Output the (X, Y) coordinate of the center of the cell containing the given text.  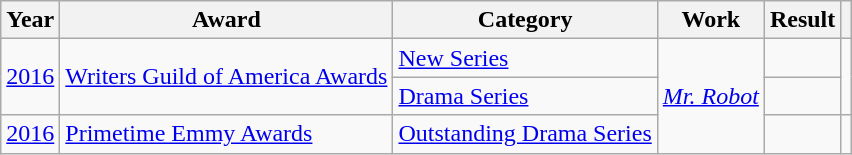
Category (525, 20)
Primetime Emmy Awards (226, 134)
Work (710, 20)
Year (30, 20)
Outstanding Drama Series (525, 134)
Writers Guild of America Awards (226, 77)
Mr. Robot (710, 96)
Result (802, 20)
Award (226, 20)
Drama Series (525, 96)
New Series (525, 58)
